Identify which cell holds the provided text, then report its [x, y] central coordinate. 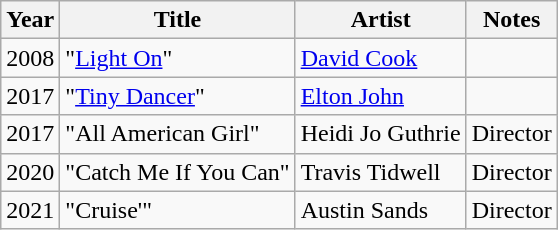
"Catch Me If You Can" [178, 172]
"Light On" [178, 58]
2008 [30, 58]
Artist [380, 20]
"All American Girl" [178, 134]
Heidi Jo Guthrie [380, 134]
Elton John [380, 96]
David Cook [380, 58]
Austin Sands [380, 210]
"Tiny Dancer" [178, 96]
2021 [30, 210]
"Cruise'" [178, 210]
Title [178, 20]
Travis Tidwell [380, 172]
2020 [30, 172]
Notes [512, 20]
Year [30, 20]
